Detect which cell encompasses the target text, then output its [x, y] center coordinate. 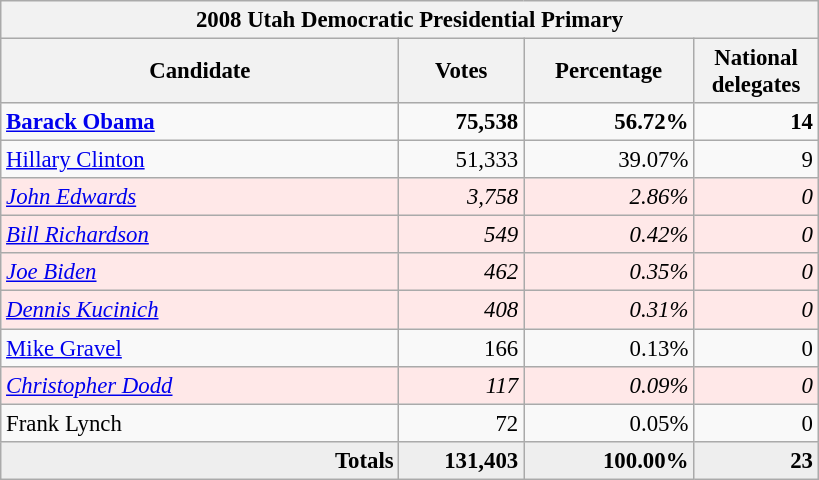
Barack Obama [200, 122]
Dennis Kucinich [200, 310]
23 [756, 460]
Bill Richardson [200, 235]
Candidate [200, 72]
75,538 [462, 122]
Joe Biden [200, 273]
Totals [200, 460]
14 [756, 122]
0.35% [609, 273]
51,333 [462, 160]
Mike Gravel [200, 348]
3,758 [462, 197]
0.13% [609, 348]
National delegates [756, 72]
0.05% [609, 423]
549 [462, 235]
0.09% [609, 385]
Votes [462, 72]
John Edwards [200, 197]
117 [462, 385]
9 [756, 160]
100.00% [609, 460]
408 [462, 310]
72 [462, 423]
2008 Utah Democratic Presidential Primary [410, 20]
0.31% [609, 310]
2.86% [609, 197]
Frank Lynch [200, 423]
Hillary Clinton [200, 160]
0.42% [609, 235]
131,403 [462, 460]
56.72% [609, 122]
Percentage [609, 72]
462 [462, 273]
166 [462, 348]
Christopher Dodd [200, 385]
39.07% [609, 160]
